Scan for the cell matching the given text and deliver its [x, y] coordinate at center. 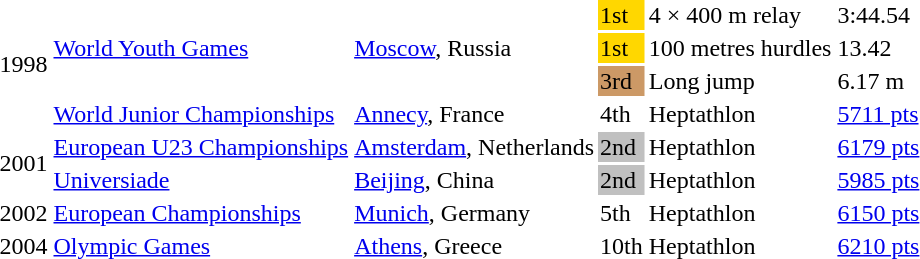
Annecy, France [474, 114]
Long jump [740, 81]
World Junior Championships [201, 114]
European U23 Championships [201, 147]
4 × 400 m relay [740, 15]
Munich, Germany [474, 213]
Beijing, China [474, 180]
Moscow, Russia [474, 48]
5th [622, 213]
World Youth Games [201, 48]
3rd [622, 81]
Universiade [201, 180]
4th [622, 114]
Amsterdam, Netherlands [474, 147]
100 metres hurdles [740, 48]
European Championships [201, 213]
